Capture the cell that displays the provided text and extract its [X, Y] central coordinate. 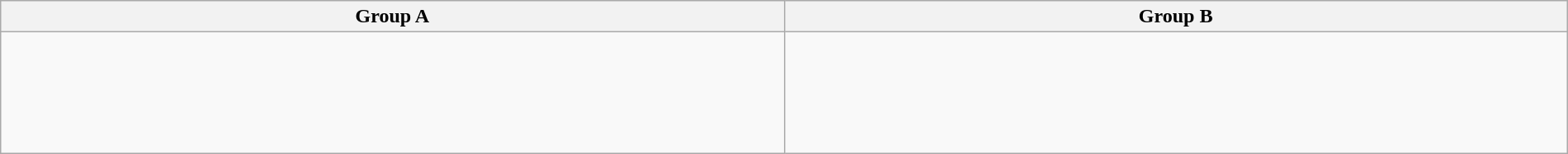
Group A [392, 17]
Group B [1176, 17]
